Return [x, y] of the center of cell containing provided text 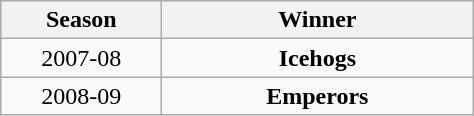
Season [82, 20]
Winner [318, 20]
Icehogs [318, 58]
2007-08 [82, 58]
Emperors [318, 96]
2008-09 [82, 96]
